Determine the (x, y) coordinate at the center of the cell enclosing the given text.  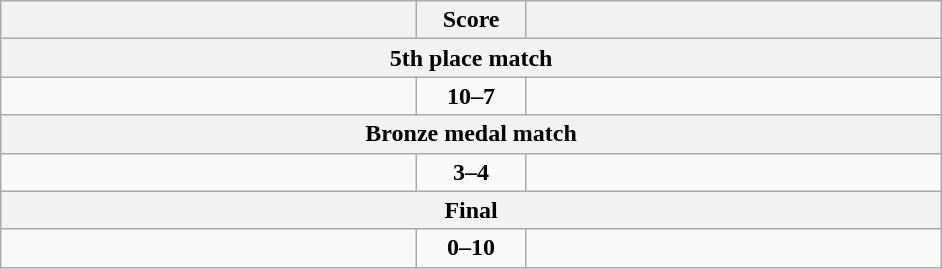
5th place match (472, 58)
Bronze medal match (472, 134)
Score (472, 20)
0–10 (472, 248)
10–7 (472, 96)
Final (472, 210)
3–4 (472, 172)
